Search for the cell housing the specified text and yield its (X, Y) center coordinate. 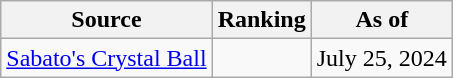
Ranking (262, 20)
July 25, 2024 (382, 58)
As of (382, 20)
Source (106, 20)
Sabato's Crystal Ball (106, 58)
